From the cell containing the given text, extract its center point as [x, y] coordinate. 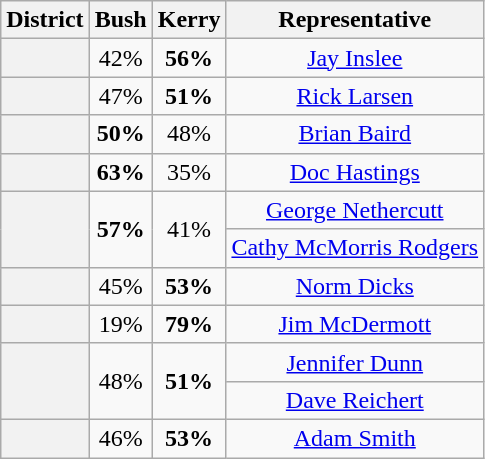
57% [120, 229]
46% [120, 438]
Adam Smith [355, 438]
Kerry [189, 20]
Brian Baird [355, 134]
47% [120, 96]
Norm Dicks [355, 286]
Jay Inslee [355, 58]
Jennifer Dunn [355, 362]
50% [120, 134]
George Nethercutt [355, 210]
Representative [355, 20]
42% [120, 58]
56% [189, 58]
19% [120, 324]
41% [189, 229]
Cathy McMorris Rodgers [355, 248]
Jim McDermott [355, 324]
45% [120, 286]
35% [189, 172]
79% [189, 324]
District [45, 20]
63% [120, 172]
Bush [120, 20]
Dave Reichert [355, 400]
Doc Hastings [355, 172]
Rick Larsen [355, 96]
